Identify which cell holds the provided text, then report its [x, y] central coordinate. 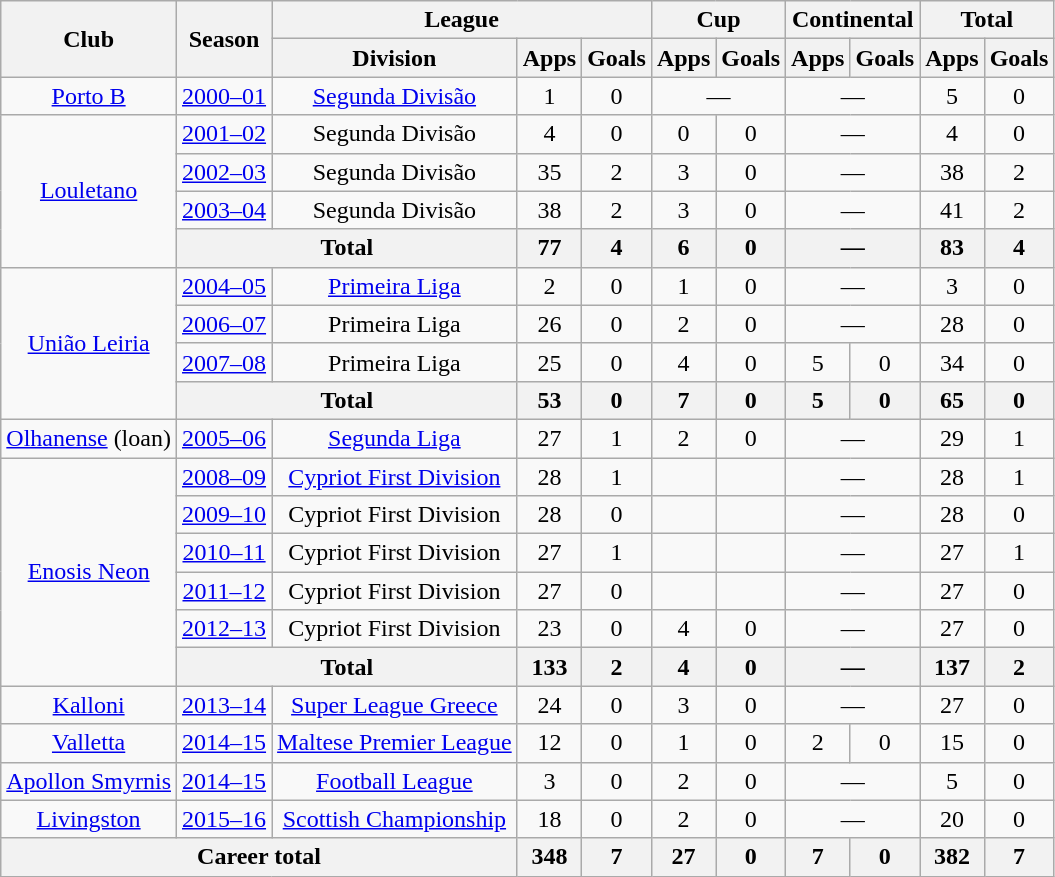
53 [549, 400]
2013–14 [224, 705]
Cup [718, 20]
Louletano [89, 191]
União Leiria [89, 343]
2007–08 [224, 362]
2000–01 [224, 96]
382 [952, 857]
24 [549, 705]
Segunda Liga [395, 438]
12 [549, 743]
Scottish Championship [395, 819]
29 [952, 438]
2009–10 [224, 515]
Season [224, 39]
18 [549, 819]
Division [395, 58]
2005–06 [224, 438]
77 [549, 248]
2002–03 [224, 172]
348 [549, 857]
2006–07 [224, 324]
Porto B [89, 96]
Super League Greece [395, 705]
Valletta [89, 743]
41 [952, 210]
Livingston [89, 819]
Apollon Smyrnis [89, 781]
2001–02 [224, 134]
Enosis Neon [89, 572]
35 [549, 172]
Football League [395, 781]
Club [89, 39]
Continental [853, 20]
23 [549, 629]
15 [952, 743]
Maltese Premier League [395, 743]
Career total [259, 857]
2012–13 [224, 629]
2003–04 [224, 210]
2011–12 [224, 591]
2008–09 [224, 477]
League [462, 20]
137 [952, 667]
Kalloni [89, 705]
133 [549, 667]
2015–16 [224, 819]
25 [549, 362]
Olhanense (loan) [89, 438]
65 [952, 400]
83 [952, 248]
2010–11 [224, 553]
34 [952, 362]
26 [549, 324]
20 [952, 819]
6 [683, 248]
2004–05 [224, 286]
